Output the [x, y] coordinate of the center of the cell containing the given text.  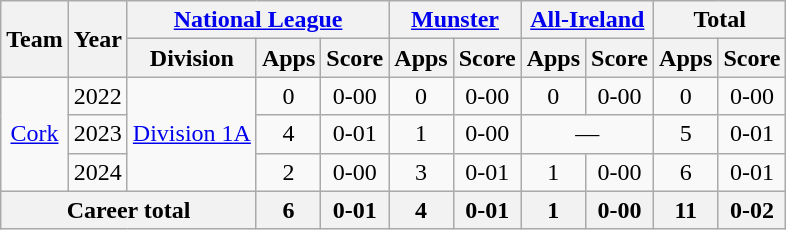
2022 [98, 96]
Year [98, 39]
11 [686, 210]
Division 1A [192, 134]
Cork [35, 134]
— [587, 134]
5 [686, 134]
2 [288, 172]
0-02 [752, 210]
Division [192, 58]
2023 [98, 134]
Total [720, 20]
2024 [98, 172]
National League [258, 20]
3 [421, 172]
Munster [455, 20]
Career total [129, 210]
All-Ireland [587, 20]
Team [35, 39]
